Locate the cell with the specified text and output its [x, y] center coordinate. 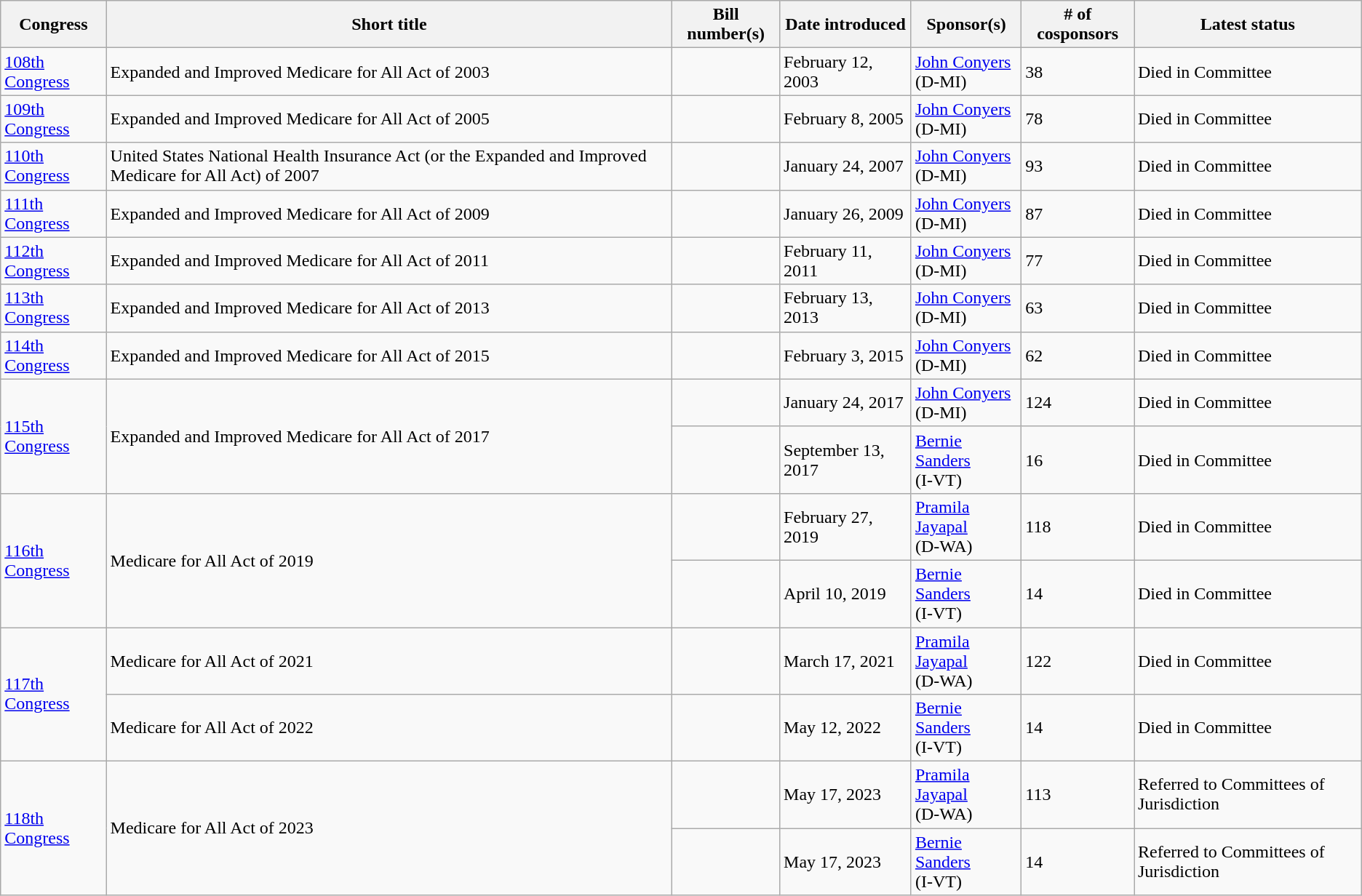
January 24, 2007 [845, 166]
Expanded and Improved Medicare for All Act of 2009 [389, 214]
77 [1078, 260]
113 [1078, 795]
115th Congress [54, 436]
63 [1078, 308]
February 12, 2003 [845, 71]
Expanded and Improved Medicare for All Act of 2013 [389, 308]
Expanded and Improved Medicare for All Act of 2003 [389, 71]
108th Congress [54, 71]
Short title [389, 25]
February 13, 2013 [845, 308]
Medicare for All Act of 2021 [389, 660]
Latest status [1247, 25]
March 17, 2021 [845, 660]
Date introduced [845, 25]
February 11, 2011 [845, 260]
September 13, 2017 [845, 460]
Bill number(s) [726, 25]
116th Congress [54, 560]
# of cosponsors [1078, 25]
January 26, 2009 [845, 214]
February 8, 2005 [845, 119]
122 [1078, 660]
112th Congress [54, 260]
62 [1078, 355]
United States National Health Insurance Act (or the Expanded and Improved Medicare for All Act) of 2007 [389, 166]
Congress [54, 25]
Expanded and Improved Medicare for All Act of 2017 [389, 436]
Expanded and Improved Medicare for All Act of 2005 [389, 119]
May 12, 2022 [845, 728]
87 [1078, 214]
Expanded and Improved Medicare for All Act of 2015 [389, 355]
110th Congress [54, 166]
118th Congress [54, 828]
78 [1078, 119]
114th Congress [54, 355]
February 27, 2019 [845, 527]
38 [1078, 71]
113th Congress [54, 308]
Medicare for All Act of 2019 [389, 560]
February 3, 2015 [845, 355]
118 [1078, 527]
Medicare for All Act of 2023 [389, 828]
Expanded and Improved Medicare for All Act of 2011 [389, 260]
Medicare for All Act of 2022 [389, 728]
16 [1078, 460]
111th Congress [54, 214]
109th Congress [54, 119]
117th Congress [54, 694]
January 24, 2017 [845, 403]
124 [1078, 403]
Sponsor(s) [966, 25]
93 [1078, 166]
April 10, 2019 [845, 593]
